For the text-containing cell, return its midpoint in [x, y] coordinate format. 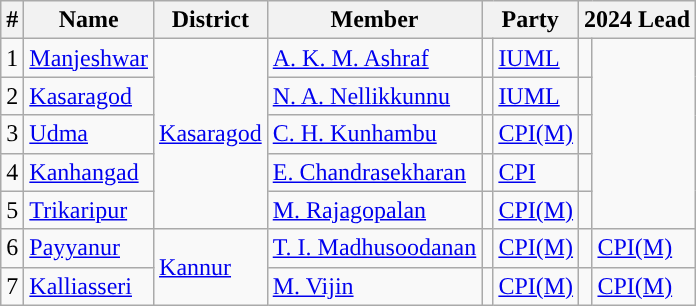
Party [530, 20]
4 [12, 172]
M. Rajagopalan [374, 210]
# [12, 20]
2024 Lead [638, 20]
E. Chandrasekharan [374, 172]
2 [12, 96]
Trikaripur [89, 210]
A. K. M. Ashraf [374, 58]
M. Vijin [374, 286]
N. A. Nellikkunnu [374, 96]
CPI [536, 172]
Kannur [211, 267]
1 [12, 58]
7 [12, 286]
Payyanur [89, 248]
Kanhangad [89, 172]
Kalliasseri [89, 286]
6 [12, 248]
Manjeshwar [89, 58]
5 [12, 210]
Udma [89, 134]
T. I. Madhusoodanan [374, 248]
Member [374, 20]
District [211, 20]
3 [12, 134]
C. H. Kunhambu [374, 134]
Name [89, 20]
